Return [x, y] of the center of cell containing provided text 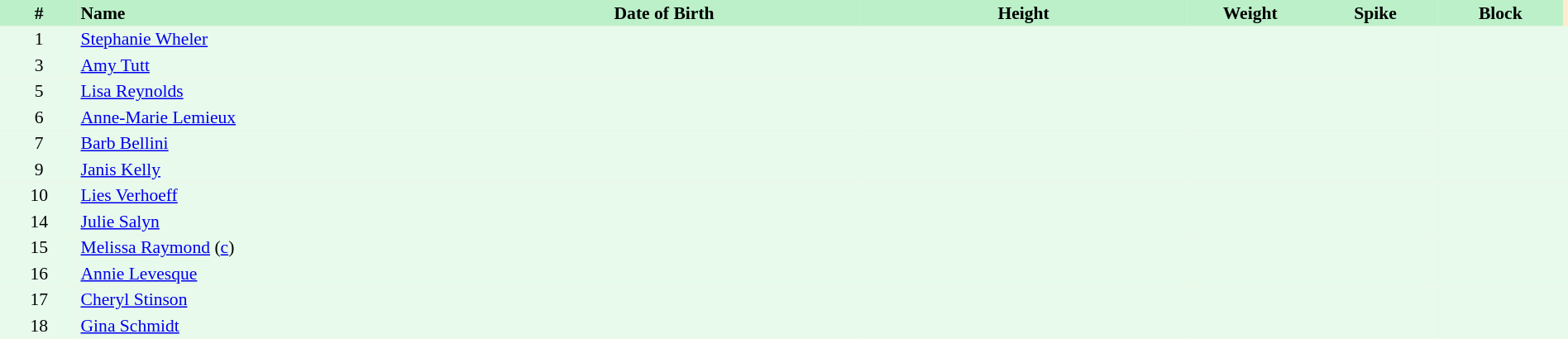
Height [1024, 13]
Julie Salyn [273, 222]
Weight [1250, 13]
Spike [1374, 13]
Janis Kelly [273, 169]
9 [39, 169]
15 [39, 248]
Name [273, 13]
Lisa Reynolds [273, 91]
Anne-Marie Lemieux [273, 117]
Lies Verhoeff [273, 195]
1 [39, 40]
Amy Tutt [273, 65]
Cheryl Stinson [273, 299]
Annie Levesque [273, 274]
Block [1500, 13]
Gina Schmidt [273, 326]
17 [39, 299]
Barb Bellini [273, 144]
6 [39, 117]
3 [39, 65]
14 [39, 222]
5 [39, 91]
Date of Birth [664, 13]
16 [39, 274]
7 [39, 144]
Melissa Raymond (c) [273, 248]
18 [39, 326]
# [39, 13]
10 [39, 195]
Stephanie Wheler [273, 40]
